Capture the cell that displays the provided text and extract its [X, Y] central coordinate. 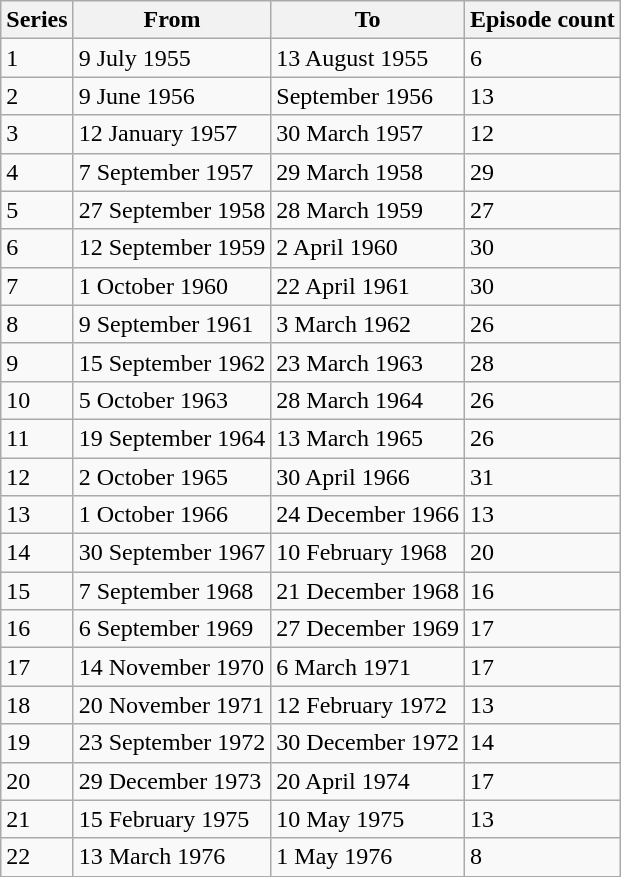
30 April 1966 [368, 477]
29 [542, 172]
1 May 1976 [368, 857]
30 September 1967 [172, 553]
19 [37, 743]
To [368, 20]
Series [37, 20]
31 [542, 477]
29 December 1973 [172, 781]
7 September 1968 [172, 591]
1 [37, 58]
18 [37, 705]
28 March 1964 [368, 400]
14 November 1970 [172, 667]
21 [37, 819]
23 September 1972 [172, 743]
1 October 1960 [172, 286]
23 March 1963 [368, 362]
1 October 1966 [172, 515]
13 August 1955 [368, 58]
11 [37, 438]
2 October 1965 [172, 477]
2 April 1960 [368, 248]
13 March 1965 [368, 438]
12 February 1972 [368, 705]
Episode count [542, 20]
9 September 1961 [172, 324]
29 March 1958 [368, 172]
7 [37, 286]
From [172, 20]
10 [37, 400]
12 September 1959 [172, 248]
10 May 1975 [368, 819]
4 [37, 172]
September 1956 [368, 96]
15 February 1975 [172, 819]
6 March 1971 [368, 667]
20 April 1974 [368, 781]
9 [37, 362]
12 January 1957 [172, 134]
19 September 1964 [172, 438]
27 [542, 210]
30 March 1957 [368, 134]
22 [37, 857]
3 March 1962 [368, 324]
28 March 1959 [368, 210]
9 July 1955 [172, 58]
9 June 1956 [172, 96]
10 February 1968 [368, 553]
28 [542, 362]
6 September 1969 [172, 629]
27 September 1958 [172, 210]
21 December 1968 [368, 591]
3 [37, 134]
30 December 1972 [368, 743]
22 April 1961 [368, 286]
2 [37, 96]
15 [37, 591]
13 March 1976 [172, 857]
27 December 1969 [368, 629]
15 September 1962 [172, 362]
24 December 1966 [368, 515]
20 November 1971 [172, 705]
5 [37, 210]
5 October 1963 [172, 400]
7 September 1957 [172, 172]
